From the cell containing the given text, extract its center point as (X, Y) coordinate. 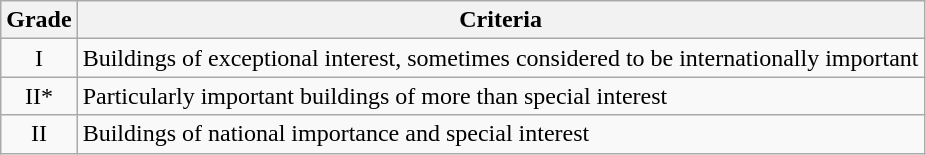
Grade (39, 20)
I (39, 58)
II* (39, 96)
Buildings of national importance and special interest (500, 134)
II (39, 134)
Particularly important buildings of more than special interest (500, 96)
Buildings of exceptional interest, sometimes considered to be internationally important (500, 58)
Criteria (500, 20)
